From the cell containing the given text, extract its center point as [X, Y] coordinate. 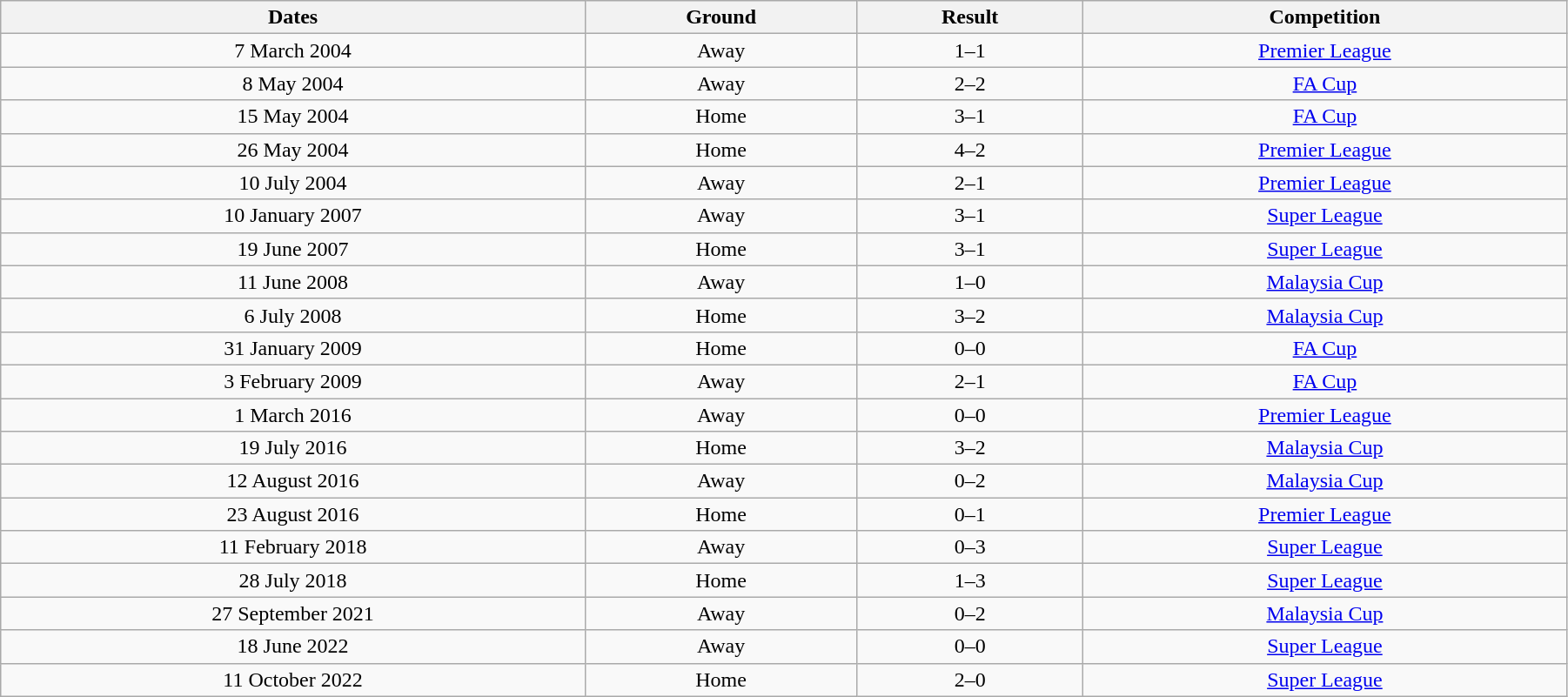
11 February 2018 [293, 547]
10 July 2004 [293, 183]
2–2 [970, 84]
28 July 2018 [293, 580]
1 March 2016 [293, 415]
0–3 [970, 547]
Competition [1324, 17]
27 September 2021 [293, 613]
1–0 [970, 282]
15 May 2004 [293, 117]
23 August 2016 [293, 514]
31 January 2009 [293, 348]
18 June 2022 [293, 647]
3 February 2009 [293, 381]
6 July 2008 [293, 315]
Ground [720, 17]
4–2 [970, 150]
7 March 2004 [293, 50]
1–1 [970, 50]
Result [970, 17]
1–3 [970, 580]
Dates [293, 17]
8 May 2004 [293, 84]
2–0 [970, 680]
12 August 2016 [293, 481]
11 October 2022 [293, 680]
19 June 2007 [293, 249]
19 July 2016 [293, 448]
0–1 [970, 514]
11 June 2008 [293, 282]
10 January 2007 [293, 216]
26 May 2004 [293, 150]
